Extract the [X, Y] coordinate from the center of the cell holding the provided text.  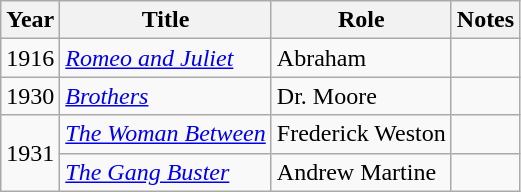
Andrew Martine [361, 172]
The Woman Between [166, 134]
Year [30, 20]
Notes [485, 20]
1930 [30, 96]
Title [166, 20]
The Gang Buster [166, 172]
Romeo and Juliet [166, 58]
Frederick Weston [361, 134]
1931 [30, 153]
Abraham [361, 58]
Dr. Moore [361, 96]
Brothers [166, 96]
1916 [30, 58]
Role [361, 20]
